From the cell containing the given text, extract its center point as [x, y] coordinate. 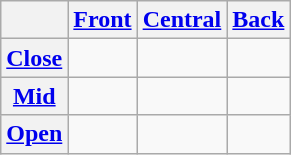
Front [102, 20]
Open [34, 134]
Central [182, 20]
Back [258, 20]
Close [34, 58]
Mid [34, 96]
